From the cell containing the given text, extract its center point as (X, Y) coordinate. 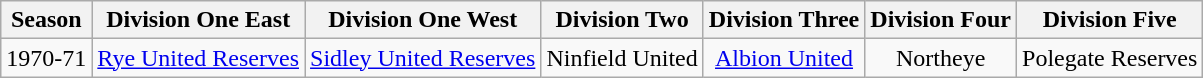
Division One East (198, 20)
Division Three (784, 20)
Polegate Reserves (1110, 58)
Season (46, 20)
Sidley United Reserves (423, 58)
Division Two (622, 20)
Ninfield United (622, 58)
1970-71 (46, 58)
Albion United (784, 58)
Division One West (423, 20)
Rye United Reserves (198, 58)
Division Four (941, 20)
Northeye (941, 58)
Division Five (1110, 20)
